Return the [X, Y] coordinate for the center point of the cell that contains the specified text.  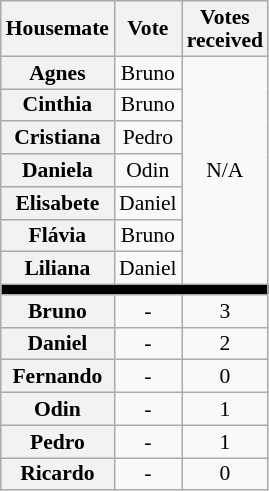
Housemate [58, 28]
Votesreceived [225, 28]
Cristiana [58, 138]
Elisabete [58, 204]
Ricardo [58, 474]
Fernando [58, 376]
N/A [225, 170]
Agnes [58, 72]
2 [225, 344]
Vote [148, 28]
3 [225, 312]
Liliana [58, 268]
Flávia [58, 236]
Cinthia [58, 106]
Daniela [58, 170]
